Detect which cell encompasses the target text, then output its (X, Y) center coordinate. 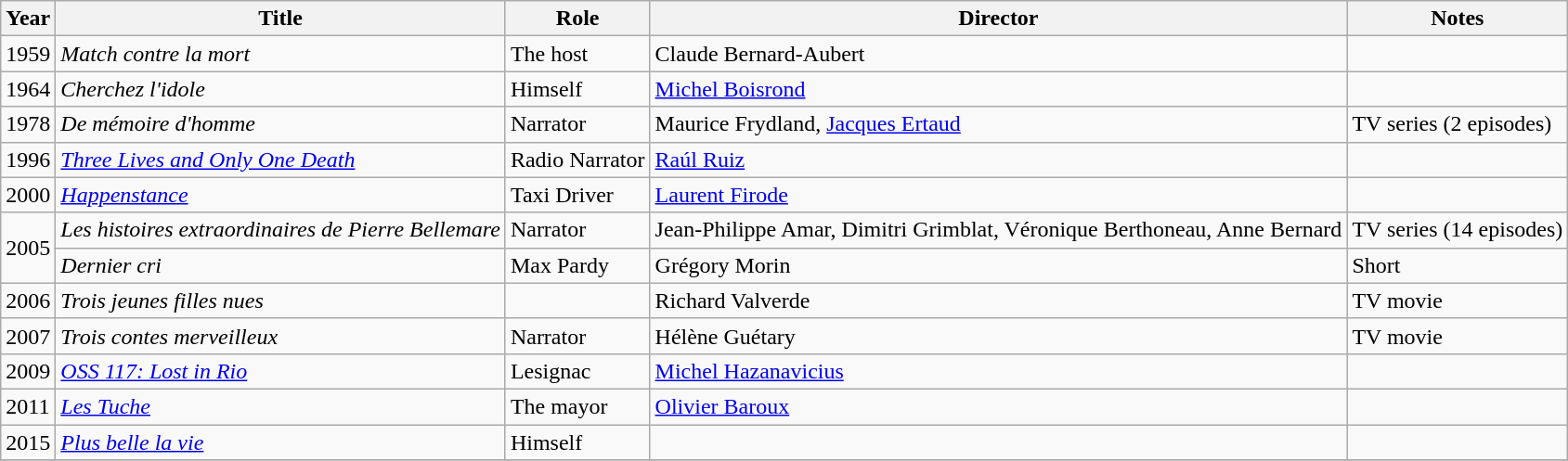
Trois jeunes filles nues (280, 301)
Year (28, 19)
1959 (28, 54)
Notes (1458, 19)
Dernier cri (280, 265)
Role (577, 19)
TV series (14 episodes) (1458, 230)
Michel Boisrond (999, 89)
Claude Bernard-Aubert (999, 54)
2009 (28, 371)
Short (1458, 265)
Title (280, 19)
The host (577, 54)
2007 (28, 336)
Olivier Baroux (999, 406)
1978 (28, 124)
1964 (28, 89)
Hélène Guétary (999, 336)
Les histoires extraordinaires de Pierre Bellemare (280, 230)
De mémoire d'homme (280, 124)
2006 (28, 301)
Trois contes merveilleux (280, 336)
Laurent Firode (999, 195)
Radio Narrator (577, 160)
Taxi Driver (577, 195)
Plus belle la vie (280, 442)
2015 (28, 442)
Maurice Frydland, Jacques Ertaud (999, 124)
2005 (28, 248)
TV series (2 episodes) (1458, 124)
2011 (28, 406)
1996 (28, 160)
Cherchez l'idole (280, 89)
Director (999, 19)
Lesignac (577, 371)
OSS 117: Lost in Rio (280, 371)
The mayor (577, 406)
Match contre la mort (280, 54)
Happenstance (280, 195)
Richard Valverde (999, 301)
Jean-Philippe Amar, Dimitri Grimblat, Véronique Berthoneau, Anne Bernard (999, 230)
Raúl Ruiz (999, 160)
Grégory Morin (999, 265)
2000 (28, 195)
Les Tuche (280, 406)
Max Pardy (577, 265)
Michel Hazanavicius (999, 371)
Three Lives and Only One Death (280, 160)
